Scan for the cell matching the given text and deliver its (x, y) coordinate at center. 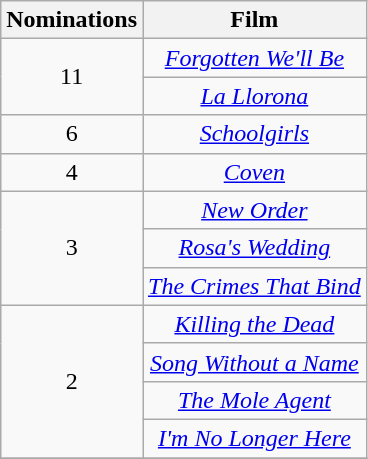
The Crimes That Bind (254, 286)
New Order (254, 210)
4 (72, 172)
Forgotten We'll Be (254, 58)
11 (72, 77)
Song Without a Name (254, 362)
2 (72, 381)
3 (72, 248)
Film (254, 20)
Nominations (72, 20)
Rosa's Wedding (254, 248)
Schoolgirls (254, 134)
6 (72, 134)
Coven (254, 172)
The Mole Agent (254, 400)
I'm No Longer Here (254, 438)
La Llorona (254, 96)
Killing the Dead (254, 324)
